Pinpoint the cell where the given text exists, returning its [x, y] midpoint coordinate. 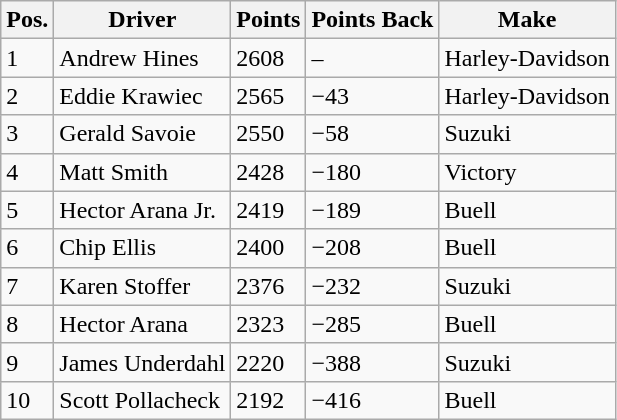
−232 [372, 286]
Points Back [372, 20]
Pos. [28, 20]
−180 [372, 172]
Make [527, 20]
−416 [372, 400]
4 [28, 172]
Matt Smith [142, 172]
2550 [268, 134]
Scott Pollacheck [142, 400]
10 [28, 400]
Hector Arana [142, 324]
5 [28, 210]
Victory [527, 172]
2323 [268, 324]
9 [28, 362]
2 [28, 96]
−285 [372, 324]
7 [28, 286]
Driver [142, 20]
6 [28, 248]
Andrew Hines [142, 58]
2419 [268, 210]
2192 [268, 400]
−208 [372, 248]
2428 [268, 172]
2400 [268, 248]
James Underdahl [142, 362]
Karen Stoffer [142, 286]
Points [268, 20]
Hector Arana Jr. [142, 210]
8 [28, 324]
1 [28, 58]
Chip Ellis [142, 248]
−43 [372, 96]
– [372, 58]
2220 [268, 362]
−189 [372, 210]
2376 [268, 286]
Eddie Krawiec [142, 96]
−388 [372, 362]
Gerald Savoie [142, 134]
2565 [268, 96]
3 [28, 134]
2608 [268, 58]
−58 [372, 134]
